Search for the cell housing the specified text and yield its [x, y] center coordinate. 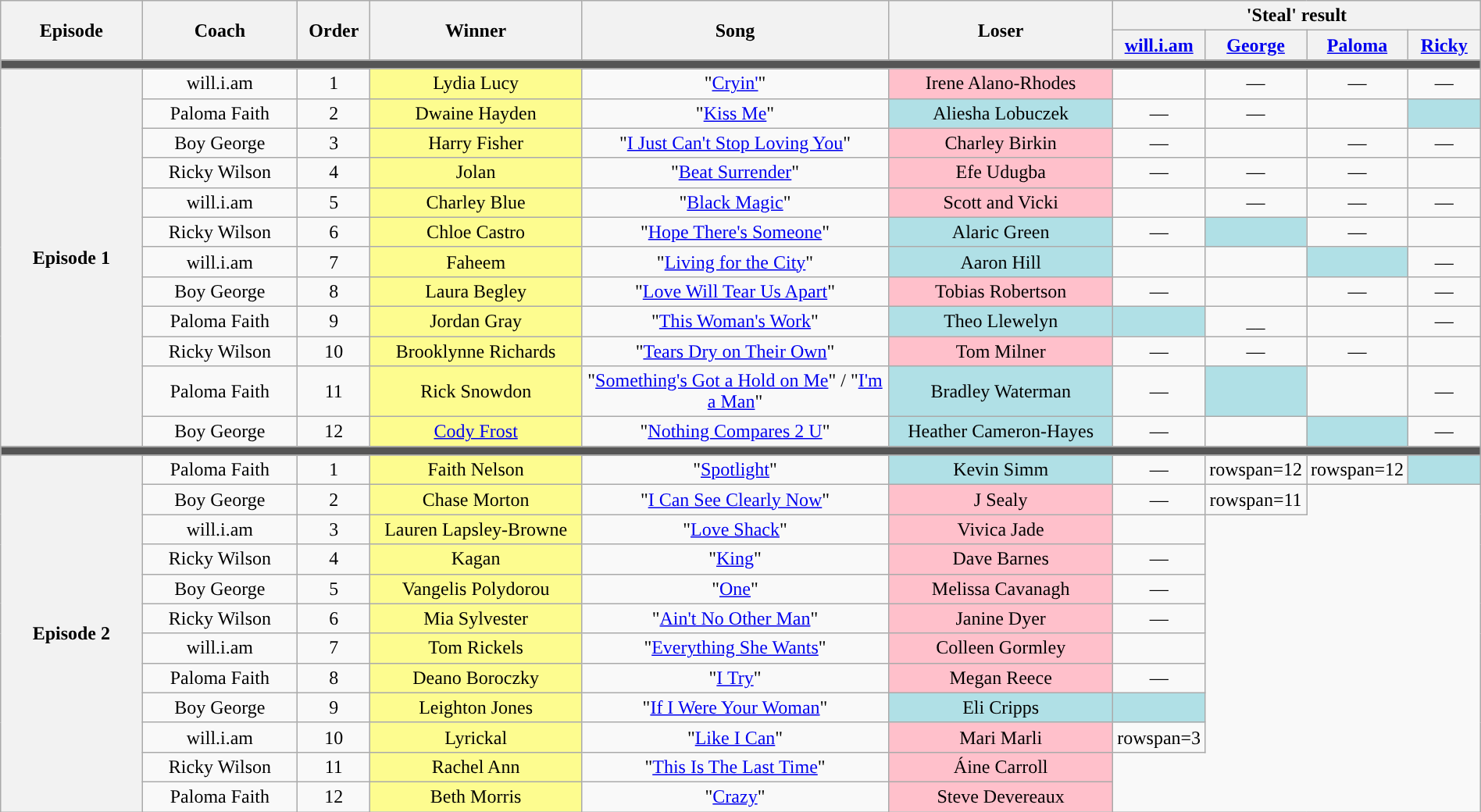
Loser [1001, 30]
"King" [734, 559]
Rachel Ann [476, 767]
"Nothing Compares 2 U" [734, 432]
Lyrickal [476, 737]
Mari Marli [1001, 737]
Efe Udugba [1001, 173]
"Ain't No Other Man" [734, 618]
J Sealy [1001, 500]
Episode [72, 30]
Kagan [476, 559]
Aliesha Lobuczek [1001, 113]
Bradley Waterman [1001, 392]
Jordan Gray [476, 321]
"Crazy" [734, 796]
Heather Cameron-Hayes [1001, 432]
"Love Will Tear Us Apart" [734, 291]
"Tears Dry on Their Own" [734, 351]
Laura Begley [476, 291]
Lauren Lapsley-Browne [476, 529]
Chloe Castro [476, 232]
Steve Devereaux [1001, 796]
rowspan=3 [1159, 737]
Cody Frost [476, 432]
Vangelis Polydorou [476, 589]
Tom Milner [1001, 351]
"This Woman's Work" [734, 321]
Megan Reece [1001, 678]
Tobias Robertson [1001, 291]
Charley Birkin [1001, 143]
"Hope There's Someone" [734, 232]
"Beat Surrender" [734, 173]
"Spotlight" [734, 470]
Melissa Cavanagh [1001, 589]
Mia Sylvester [476, 618]
Jolan [476, 173]
Janine Dyer [1001, 618]
Winner [476, 30]
"I Just Can't Stop Loving You" [734, 143]
"Cryin'" [734, 84]
Deano Boroczky [476, 678]
Charley Blue [476, 202]
Theo Llewelyn [1001, 321]
Ricky [1444, 45]
"I Try" [734, 678]
Leighton Jones [476, 707]
"I Can See Clearly Now" [734, 500]
Áine Carroll [1001, 767]
Vivica Jade [1001, 529]
Kevin Simm [1001, 470]
Order [334, 30]
"Black Magic" [734, 202]
"Love Shack" [734, 529]
"Like I Can" [734, 737]
Faheem [476, 262]
Episode 2 [72, 634]
"Living for the City" [734, 262]
Scott and Vicki [1001, 202]
Irene Alano-Rhodes [1001, 84]
Dwaine Hayden [476, 113]
Coach [220, 30]
__ [1256, 321]
Episode 1 [72, 258]
Aaron Hill [1001, 262]
Lydia Lucy [476, 84]
Faith Nelson [476, 470]
rowspan=11 [1256, 500]
'Steal' result [1297, 16]
Paloma [1358, 45]
"Everything She Wants" [734, 648]
Dave Barnes [1001, 559]
Eli Cripps [1001, 707]
Song [734, 30]
Brooklynne Richards [476, 351]
Alaric Green [1001, 232]
"Something's Got a Hold on Me" / "I'm a Man" [734, 392]
Colleen Gormley [1001, 648]
George [1256, 45]
Rick Snowdon [476, 392]
Harry Fisher [476, 143]
"This Is The Last Time" [734, 767]
"Kiss Me" [734, 113]
Chase Morton [476, 500]
"One" [734, 589]
Tom Rickels [476, 648]
Beth Morris [476, 796]
"If I Were Your Woman" [734, 707]
